Detect which cell encompasses the target text, then output its [X, Y] center coordinate. 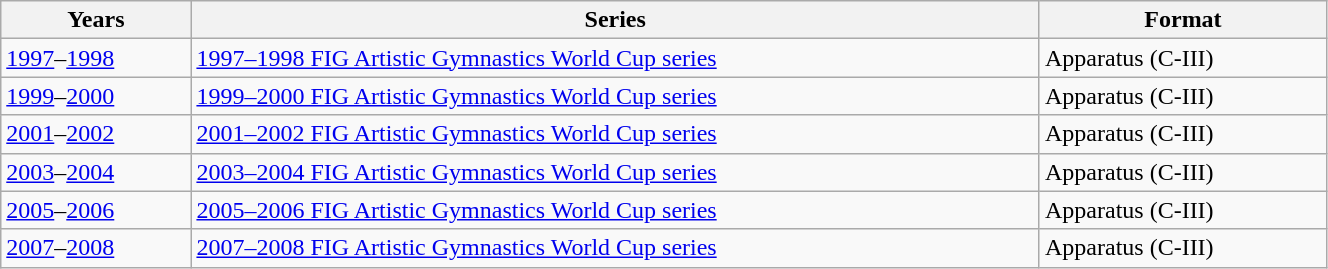
1997–1998 [96, 58]
2005–2006 FIG Artistic Gymnastics World Cup series [616, 210]
1997–1998 FIG Artistic Gymnastics World Cup series [616, 58]
2001–2002 [96, 134]
1999–2000 FIG Artistic Gymnastics World Cup series [616, 96]
Series [616, 20]
1999–2000 [96, 96]
2003–2004 [96, 172]
2001–2002 FIG Artistic Gymnastics World Cup series [616, 134]
Years [96, 20]
2003–2004 FIG Artistic Gymnastics World Cup series [616, 172]
Format [1182, 20]
2007–2008 FIG Artistic Gymnastics World Cup series [616, 248]
2007–2008 [96, 248]
2005–2006 [96, 210]
